Search for the cell housing the specified text and yield its (X, Y) center coordinate. 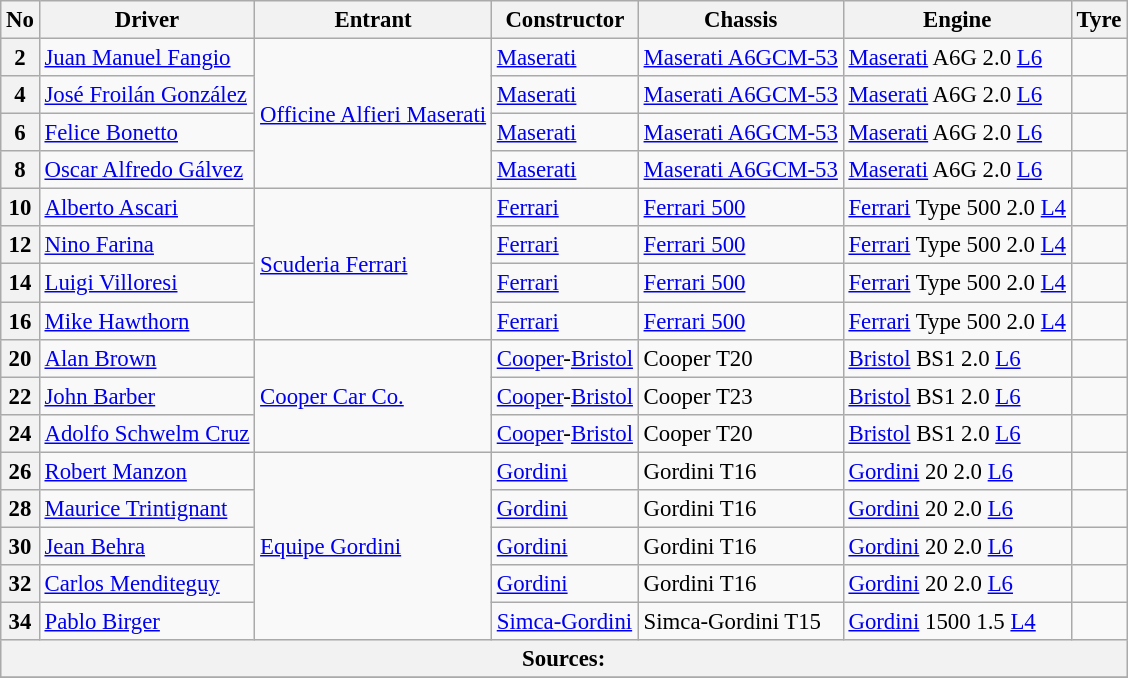
22 (20, 396)
24 (20, 433)
Sources: (564, 659)
Cooper Car Co. (374, 396)
30 (20, 546)
Alberto Ascari (147, 208)
Oscar Alfredo Gálvez (147, 170)
Constructor (564, 20)
16 (20, 321)
José Froilán González (147, 95)
10 (20, 208)
Driver (147, 20)
Adolfo Schwelm Cruz (147, 433)
Carlos Menditeguy (147, 584)
Officine Alfieri Maserati (374, 114)
Maurice Trintignant (147, 509)
Felice Bonetto (147, 133)
4 (20, 95)
Equipe Gordini (374, 546)
Entrant (374, 20)
John Barber (147, 396)
No (20, 20)
26 (20, 471)
Scuderia Ferrari (374, 264)
Pablo Birger (147, 621)
20 (20, 358)
12 (20, 245)
Engine (957, 20)
34 (20, 621)
8 (20, 170)
14 (20, 283)
Nino Farina (147, 245)
Jean Behra (147, 546)
28 (20, 509)
Gordini 1500 1.5 L4 (957, 621)
Simca-Gordini T15 (740, 621)
6 (20, 133)
Robert Manzon (147, 471)
Simca-Gordini (564, 621)
32 (20, 584)
Cooper T23 (740, 396)
Chassis (740, 20)
Luigi Villoresi (147, 283)
2 (20, 58)
Alan Brown (147, 358)
Tyre (1098, 20)
Juan Manuel Fangio (147, 58)
Mike Hawthorn (147, 321)
